Identify which cell holds the provided text, then report its [X, Y] central coordinate. 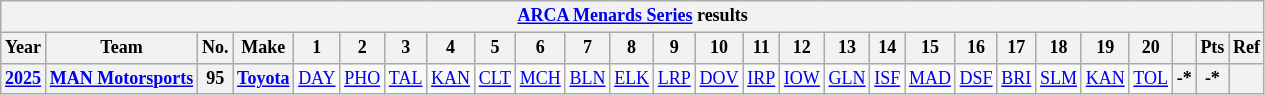
12 [802, 48]
Ref [1247, 48]
IRP [762, 78]
ARCA Menards Series results [633, 16]
GLN [847, 78]
95 [216, 78]
TOL [1150, 78]
CLT [494, 78]
3 [406, 48]
2 [362, 48]
MAN Motorsports [121, 78]
Pts [1212, 48]
IOW [802, 78]
MAD [930, 78]
6 [540, 48]
19 [1105, 48]
TAL [406, 78]
14 [888, 48]
5 [494, 48]
13 [847, 48]
BLN [588, 78]
9 [674, 48]
Make [264, 48]
DSF [976, 78]
DAY [317, 78]
PHO [362, 78]
18 [1059, 48]
20 [1150, 48]
16 [976, 48]
Team [121, 48]
2025 [24, 78]
SLM [1059, 78]
Toyota [264, 78]
ELK [632, 78]
10 [719, 48]
8 [632, 48]
ISF [888, 78]
7 [588, 48]
BRI [1016, 78]
4 [451, 48]
11 [762, 48]
15 [930, 48]
No. [216, 48]
1 [317, 48]
LRP [674, 78]
Year [24, 48]
17 [1016, 48]
MCH [540, 78]
DOV [719, 78]
